Return (x, y) of the center of cell containing provided text 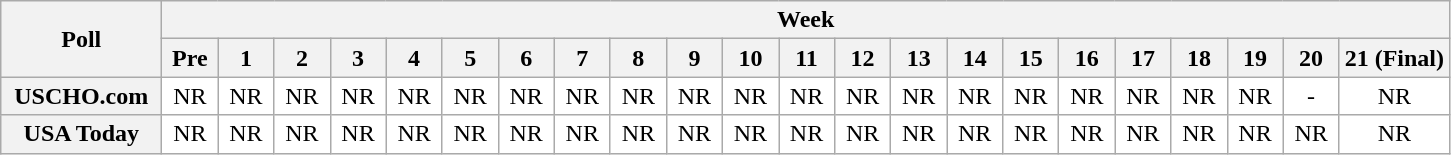
21 (Final) (1394, 58)
8 (638, 58)
2 (302, 58)
14 (975, 58)
12 (863, 58)
10 (750, 58)
Pre (190, 58)
5 (470, 58)
USCHO.com (82, 96)
3 (358, 58)
19 (1255, 58)
18 (1199, 58)
20 (1311, 58)
4 (414, 58)
7 (582, 58)
Week (806, 20)
16 (1087, 58)
11 (806, 58)
- (1311, 96)
17 (1143, 58)
USA Today (82, 134)
9 (694, 58)
15 (1031, 58)
Poll (82, 39)
6 (526, 58)
13 (919, 58)
1 (246, 58)
